Capture the cell that displays the provided text and extract its (X, Y) central coordinate. 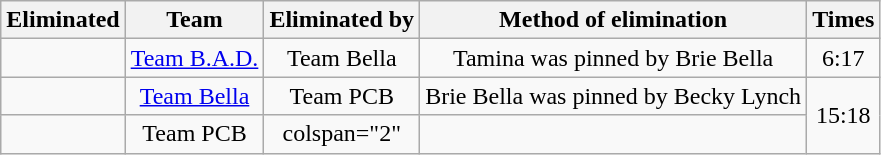
Method of elimination (614, 20)
colspan="2" (342, 134)
Tamina was pinned by Brie Bella (614, 58)
Times (844, 20)
Eliminated (63, 20)
15:18 (844, 115)
Team B.A.D. (194, 58)
Brie Bella was pinned by Becky Lynch (614, 96)
Eliminated by (342, 20)
6:17 (844, 58)
Team (194, 20)
